Provide the (x, y) coordinate of the cell's center where the given text is located.  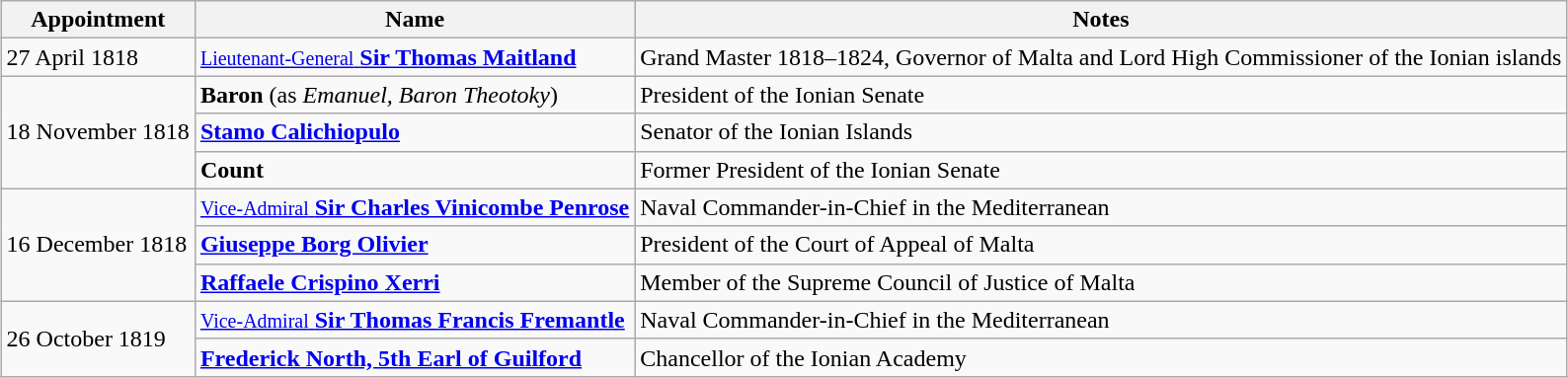
Stamo Calichiopulo (415, 132)
Notes (1101, 20)
Grand Master 1818–1824, Governor of Malta and Lord High Commissioner of the Ionian islands (1101, 57)
Appointment (98, 20)
Name (415, 20)
26 October 1819 (98, 339)
Raffaele Crispino Xerri (415, 282)
President of the Court of Appeal of Malta (1101, 245)
President of the Ionian Senate (1101, 95)
Former President of the Ionian Senate (1101, 170)
Member of the Supreme Council of Justice of Malta (1101, 282)
Chancellor of the Ionian Academy (1101, 357)
Senator of the Ionian Islands (1101, 132)
Baron (as Emanuel, Baron Theotoky) (415, 95)
18 November 1818 (98, 132)
16 December 1818 (98, 245)
Vice-Admiral Sir Charles Vinicombe Penrose (415, 207)
Giuseppe Borg Olivier (415, 245)
Frederick North, 5th Earl of Guilford (415, 357)
Count (415, 170)
27 April 1818 (98, 57)
Lieutenant-General Sir Thomas Maitland (415, 57)
Vice-Admiral Sir Thomas Francis Fremantle (415, 320)
